Scan for the cell matching the given text and deliver its (x, y) coordinate at center. 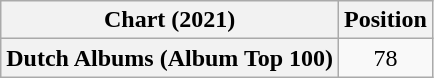
Dutch Albums (Album Top 100) (170, 58)
Position (386, 20)
78 (386, 58)
Chart (2021) (170, 20)
